Determine the [x, y] coordinate at the center of the cell enclosing the given text.  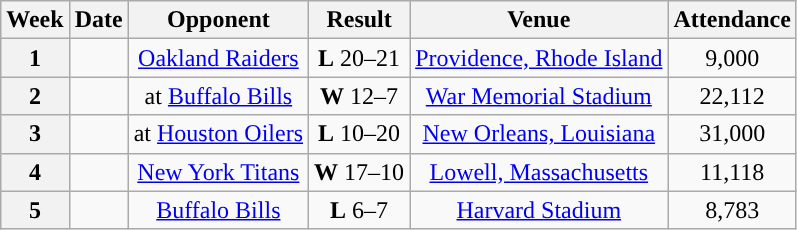
New Orleans, Louisiana [539, 134]
4 [35, 172]
2 [35, 96]
11,118 [732, 172]
5 [35, 210]
Week [35, 20]
L 10–20 [360, 134]
at Houston Oilers [218, 134]
22,112 [732, 96]
Lowell, Massachusetts [539, 172]
Opponent [218, 20]
Harvard Stadium [539, 210]
31,000 [732, 134]
L 6–7 [360, 210]
W 17–10 [360, 172]
New York Titans [218, 172]
Date [98, 20]
Venue [539, 20]
Buffalo Bills [218, 210]
Oakland Raiders [218, 58]
9,000 [732, 58]
1 [35, 58]
3 [35, 134]
at Buffalo Bills [218, 96]
W 12–7 [360, 96]
L 20–21 [360, 58]
Result [360, 20]
War Memorial Stadium [539, 96]
Attendance [732, 20]
Providence, Rhode Island [539, 58]
8,783 [732, 210]
